Return [X, Y] of the center of cell containing provided text 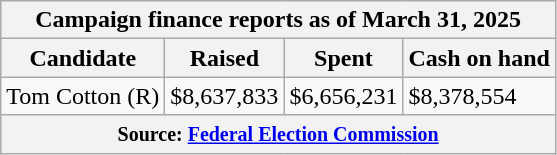
$6,656,231 [344, 96]
$8,637,833 [224, 96]
Spent [344, 58]
Cash on hand [479, 58]
Source: Federal Election Commission [278, 134]
Raised [224, 58]
$8,378,554 [479, 96]
Candidate [83, 58]
Tom Cotton (R) [83, 96]
Campaign finance reports as of March 31, 2025 [278, 20]
